Provide the [X, Y] coordinate of the cell's center where the given text is located.  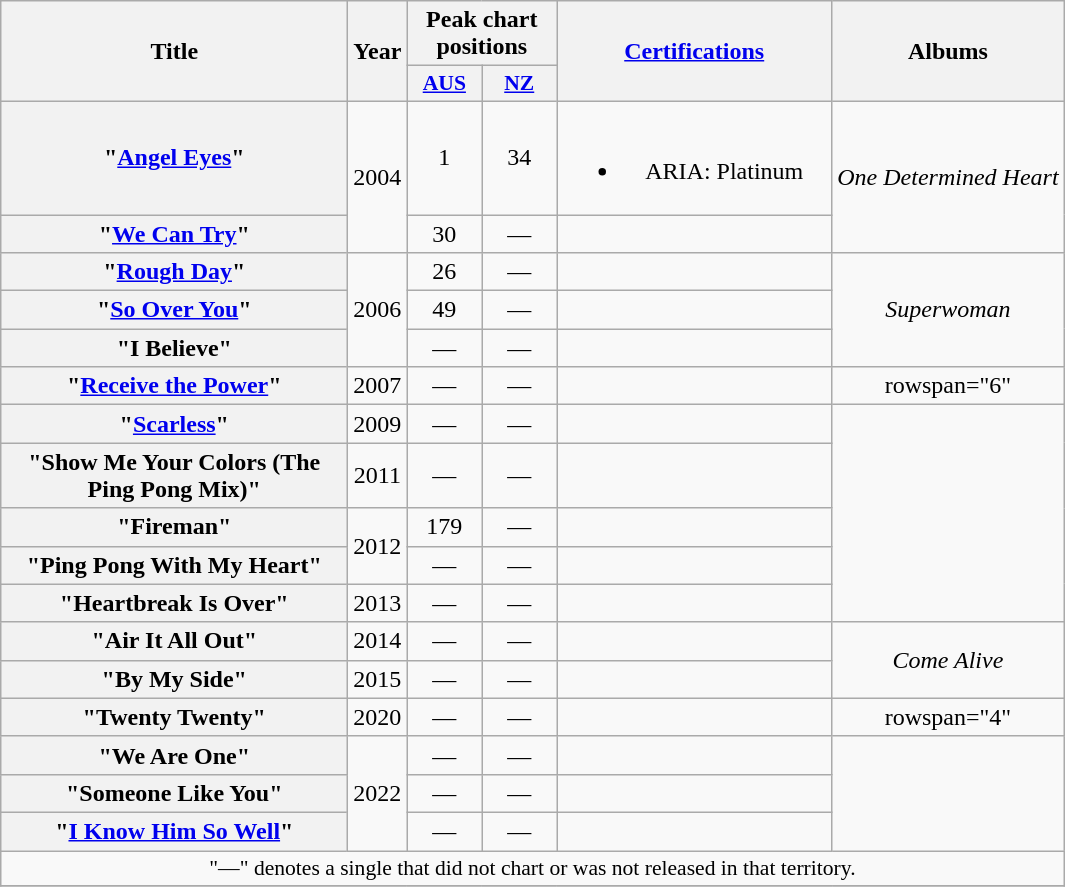
Title [174, 52]
2007 [378, 386]
2022 [378, 793]
Certifications [694, 52]
rowspan="6" [948, 386]
1 [444, 158]
2013 [378, 603]
2004 [378, 176]
"—" denotes a single that did not chart or was not released in that territory. [532, 868]
"We Can Try" [174, 233]
2012 [378, 546]
"By My Side" [174, 679]
"So Over You" [174, 310]
Superwoman [948, 310]
"I Know Him So Well" [174, 831]
ARIA: Platinum [694, 158]
"Ping Pong With My Heart" [174, 565]
179 [444, 527]
"Heartbreak Is Over" [174, 603]
"We Are One" [174, 755]
One Determined Heart [948, 176]
2015 [378, 679]
"Angel Eyes" [174, 158]
Come Alive [948, 660]
Year [378, 52]
rowspan="4" [948, 717]
"I Believe" [174, 348]
26 [444, 272]
Albums [948, 52]
"Show Me Your Colors (The Ping Pong Mix)" [174, 476]
2014 [378, 641]
2020 [378, 717]
"Someone Like You" [174, 793]
"Air It All Out" [174, 641]
"Scarless" [174, 424]
30 [444, 233]
34 [520, 158]
"Fireman" [174, 527]
2009 [378, 424]
"Rough Day" [174, 272]
AUS [444, 84]
2011 [378, 476]
2006 [378, 310]
"Twenty Twenty" [174, 717]
NZ [520, 84]
Peak chart positions [482, 34]
"Receive the Power" [174, 386]
49 [444, 310]
